Extract the [x, y] coordinate from the center of the cell holding the provided text.  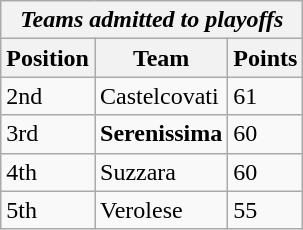
Team [160, 58]
Castelcovati [160, 96]
Serenissima [160, 134]
Position [48, 58]
61 [266, 96]
3rd [48, 134]
Points [266, 58]
4th [48, 172]
55 [266, 210]
Suzzara [160, 172]
5th [48, 210]
2nd [48, 96]
Teams admitted to playoffs [152, 20]
Verolese [160, 210]
